Pinpoint the cell where the given text exists, returning its (X, Y) midpoint coordinate. 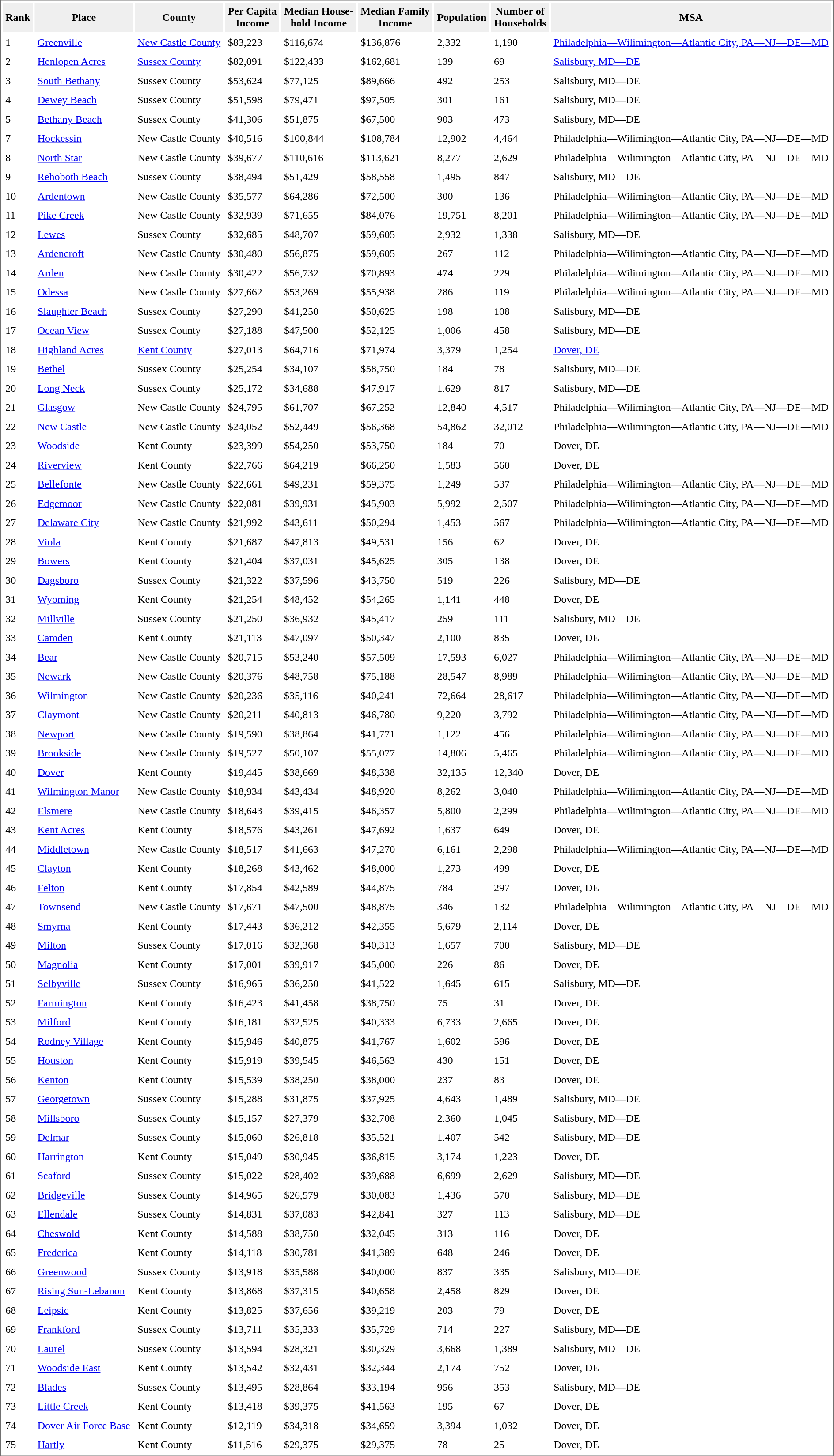
2,298 (520, 850)
$122,433 (319, 62)
537 (520, 484)
Milford (84, 1022)
16 (18, 312)
1,602 (462, 1041)
$21,404 (253, 561)
$64,219 (319, 465)
313 (462, 1234)
2,932 (462, 235)
$36,212 (319, 927)
Bridgeville (84, 1195)
$15,157 (253, 1118)
6,733 (462, 1022)
17,593 (462, 657)
53 (18, 1022)
$50,347 (395, 638)
14 (18, 273)
$24,052 (253, 427)
$51,598 (253, 100)
$17,001 (253, 964)
$19,590 (253, 734)
$19,527 (253, 753)
Wilmington Manor (84, 791)
6,027 (520, 657)
23 (18, 446)
8 (18, 158)
$22,766 (253, 465)
$32,368 (319, 945)
$36,932 (319, 619)
$47,917 (395, 389)
$21,254 (253, 600)
$24,795 (253, 407)
$116,674 (319, 42)
$40,658 (395, 1291)
$41,458 (319, 1003)
Dagsboro (84, 580)
113 (520, 1214)
2,114 (520, 927)
112 (520, 253)
$47,270 (395, 850)
$37,083 (319, 1214)
$37,031 (319, 561)
1,583 (462, 465)
$110,616 (319, 158)
$39,931 (319, 503)
$13,825 (253, 1311)
$23,399 (253, 446)
$18,517 (253, 850)
$46,563 (395, 1061)
Dover Air Force Base (84, 1426)
Georgetown (84, 1099)
Kenton (84, 1080)
$82,091 (253, 62)
1,122 (462, 734)
$56,875 (319, 253)
$17,016 (253, 945)
$27,290 (253, 312)
$37,596 (319, 580)
752 (520, 1368)
$38,000 (395, 1080)
Greenwood (84, 1272)
$50,107 (319, 753)
Pike Creek (84, 216)
Lewes (84, 235)
$37,656 (319, 1311)
Riverview (84, 465)
Rehoboth Beach (84, 177)
$36,250 (319, 984)
39 (18, 753)
Glasgow (84, 407)
1,629 (462, 389)
$89,666 (395, 81)
2,332 (462, 42)
Houston (84, 1061)
2,100 (462, 638)
353 (520, 1388)
253 (520, 81)
$20,236 (253, 696)
50 (18, 964)
$39,415 (319, 811)
Bear (84, 657)
$40,813 (319, 715)
$37,925 (395, 1099)
$22,661 (253, 484)
570 (520, 1195)
29 (18, 561)
$15,022 (253, 1176)
$25,254 (253, 369)
$14,588 (253, 1234)
6,699 (462, 1176)
138 (520, 561)
847 (520, 177)
$42,589 (319, 888)
$37,315 (319, 1291)
65 (18, 1252)
132 (520, 907)
$39,219 (395, 1311)
13 (18, 253)
46 (18, 888)
$27,662 (253, 292)
2,665 (520, 1022)
$25,172 (253, 389)
$46,357 (395, 811)
596 (520, 1041)
26 (18, 503)
$58,750 (395, 369)
1,489 (520, 1099)
$40,516 (253, 139)
12 (18, 235)
519 (462, 580)
$39,545 (319, 1061)
North Star (84, 158)
$34,107 (319, 369)
$48,452 (319, 600)
203 (462, 1311)
$14,965 (253, 1195)
1,436 (462, 1195)
5 (18, 119)
$18,576 (253, 830)
$16,181 (253, 1022)
$48,338 (395, 773)
1,190 (520, 42)
$30,422 (253, 273)
2,299 (520, 811)
Bellefonte (84, 484)
59 (18, 1138)
$14,118 (253, 1252)
327 (462, 1214)
30 (18, 580)
3,174 (462, 1157)
$12,119 (253, 1426)
$28,321 (319, 1349)
Ardencroft (84, 253)
$52,449 (319, 427)
$43,611 (319, 523)
Harrington (84, 1157)
108 (520, 312)
3,040 (520, 791)
111 (520, 619)
12,902 (462, 139)
Brookside (84, 753)
$50,294 (395, 523)
5,992 (462, 503)
560 (520, 465)
$18,934 (253, 791)
11 (18, 216)
Milton (84, 945)
492 (462, 81)
9,220 (462, 715)
$39,917 (319, 964)
237 (462, 1080)
430 (462, 1061)
$113,621 (395, 158)
$32,685 (253, 235)
Ellendale (84, 1214)
Ardentown (84, 196)
$72,500 (395, 196)
$59,375 (395, 484)
Clayton (84, 868)
56 (18, 1080)
$100,844 (319, 139)
2 (18, 62)
72,664 (462, 696)
Millsboro (84, 1118)
$53,240 (319, 657)
$21,687 (253, 542)
44 (18, 850)
151 (520, 1061)
4,517 (520, 407)
116 (520, 1234)
$43,750 (395, 580)
74 (18, 1426)
$32,344 (395, 1368)
$20,211 (253, 715)
27 (18, 523)
37 (18, 715)
58 (18, 1118)
$61,707 (319, 407)
297 (520, 888)
5,800 (462, 811)
3,668 (462, 1349)
$41,250 (319, 312)
$15,288 (253, 1099)
$35,588 (319, 1272)
1,032 (520, 1426)
$57,509 (395, 657)
$16,423 (253, 1003)
$162,681 (395, 62)
$13,918 (253, 1272)
4 (18, 100)
$38,494 (253, 177)
2,458 (462, 1291)
$15,539 (253, 1080)
51 (18, 984)
Median FamilyIncome (395, 17)
Selbyville (84, 984)
$53,269 (319, 292)
Number ofHouseholds (520, 17)
119 (520, 292)
$40,313 (395, 945)
Laurel (84, 1349)
Arden (84, 273)
$48,707 (319, 235)
1,389 (520, 1349)
Dover (84, 773)
$26,579 (319, 1195)
$40,333 (395, 1022)
8,201 (520, 216)
198 (462, 312)
1,637 (462, 830)
35 (18, 677)
28,617 (520, 696)
32,135 (462, 773)
$42,355 (395, 927)
Rank (18, 17)
$32,939 (253, 216)
246 (520, 1252)
$64,716 (319, 350)
301 (462, 100)
Middletown (84, 850)
64 (18, 1234)
$49,231 (319, 484)
Slaughter Beach (84, 312)
$32,045 (395, 1234)
$32,525 (319, 1022)
229 (520, 273)
5,679 (462, 927)
1,254 (520, 350)
$53,750 (395, 446)
$30,945 (319, 1157)
3,394 (462, 1426)
$35,333 (319, 1329)
$13,542 (253, 1368)
$50,625 (395, 312)
$34,659 (395, 1426)
$52,125 (395, 330)
649 (520, 830)
$17,671 (253, 907)
$31,875 (319, 1099)
$56,368 (395, 427)
817 (520, 389)
139 (462, 62)
Odessa (84, 292)
42 (18, 811)
55 (18, 1061)
$45,417 (395, 619)
$35,521 (395, 1138)
Wyoming (84, 600)
$30,329 (395, 1349)
$28,402 (319, 1176)
784 (462, 888)
$51,875 (319, 119)
$20,376 (253, 677)
Place (84, 17)
Kent Acres (84, 830)
Woodside East (84, 1368)
$21,250 (253, 619)
346 (462, 907)
1,141 (462, 600)
Camden (84, 638)
$39,677 (253, 158)
Blades (84, 1388)
9 (18, 177)
$13,868 (253, 1291)
$38,669 (319, 773)
19 (18, 369)
$22,081 (253, 503)
$51,429 (319, 177)
1,407 (462, 1138)
$48,875 (395, 907)
$45,625 (395, 561)
1,249 (462, 484)
Rising Sun-Lebanon (84, 1291)
34 (18, 657)
$54,265 (395, 600)
$34,318 (319, 1426)
$28,864 (319, 1388)
Woodside (84, 446)
6,161 (462, 850)
$64,286 (319, 196)
Elsmere (84, 811)
41 (18, 791)
$38,864 (319, 734)
$41,771 (395, 734)
286 (462, 292)
54,862 (462, 427)
$43,462 (319, 868)
County (179, 17)
47 (18, 907)
Delaware City (84, 523)
$55,938 (395, 292)
835 (520, 638)
45 (18, 868)
South Bethany (84, 81)
$47,097 (319, 638)
61 (18, 1176)
$13,418 (253, 1406)
Hartly (84, 1445)
Delmar (84, 1138)
259 (462, 619)
4,643 (462, 1099)
17 (18, 330)
1,453 (462, 523)
Bowers (84, 561)
$20,715 (253, 657)
71 (18, 1368)
$30,781 (319, 1252)
615 (520, 984)
$18,643 (253, 811)
Smyrna (84, 927)
60 (18, 1157)
66 (18, 1272)
1,006 (462, 330)
15 (18, 292)
$35,577 (253, 196)
Edgemoor (84, 503)
$71,655 (319, 216)
$136,876 (395, 42)
New Castle (84, 427)
2,174 (462, 1368)
$13,594 (253, 1349)
79 (520, 1311)
227 (520, 1329)
542 (520, 1138)
83 (520, 1080)
Farmington (84, 1003)
Hockessin (84, 139)
$21,322 (253, 580)
48 (18, 927)
Rodney Village (84, 1041)
4,464 (520, 139)
$41,563 (395, 1406)
Claymont (84, 715)
499 (520, 868)
$41,663 (319, 850)
$18,268 (253, 868)
Newark (84, 677)
38 (18, 734)
$43,261 (319, 830)
1 (18, 42)
474 (462, 273)
14,806 (462, 753)
Millville (84, 619)
$54,250 (319, 446)
18 (18, 350)
$77,125 (319, 81)
$53,624 (253, 81)
305 (462, 561)
1,495 (462, 177)
$32,708 (395, 1118)
Population (462, 17)
1,338 (520, 235)
136 (520, 196)
1,273 (462, 868)
156 (462, 542)
1,223 (520, 1157)
Bethany Beach (84, 119)
$35,729 (395, 1329)
$58,558 (395, 177)
267 (462, 253)
Cheswold (84, 1234)
Henlopen Acres (84, 62)
$55,077 (395, 753)
$36,815 (395, 1157)
300 (462, 196)
$49,531 (395, 542)
$15,060 (253, 1138)
8,262 (462, 791)
$67,252 (395, 407)
Ocean View (84, 330)
$45,000 (395, 964)
$30,480 (253, 253)
40 (18, 773)
$39,688 (395, 1176)
$44,875 (395, 888)
32,012 (520, 427)
28,547 (462, 677)
2,360 (462, 1118)
$16,965 (253, 984)
$15,049 (253, 1157)
28 (18, 542)
49 (18, 945)
$48,000 (395, 868)
Felton (84, 888)
8,277 (462, 158)
$66,250 (395, 465)
700 (520, 945)
829 (520, 1291)
Greenville (84, 42)
Seaford (84, 1176)
20 (18, 389)
52 (18, 1003)
$43,434 (319, 791)
8,989 (520, 677)
$14,831 (253, 1214)
$41,306 (253, 119)
$33,194 (395, 1388)
12,840 (462, 407)
448 (520, 600)
43 (18, 830)
$40,000 (395, 1272)
$17,443 (253, 927)
648 (462, 1252)
$48,920 (395, 791)
$35,116 (319, 696)
956 (462, 1388)
10 (18, 196)
12,340 (520, 773)
$83,223 (253, 42)
$41,767 (395, 1041)
$70,893 (395, 273)
714 (462, 1329)
3,792 (520, 715)
$21,992 (253, 523)
$79,471 (319, 100)
Magnolia (84, 964)
$32,431 (319, 1368)
Per CapitaIncome (253, 17)
Highland Acres (84, 350)
3,379 (462, 350)
Dewey Beach (84, 100)
456 (520, 734)
$40,241 (395, 696)
2,507 (520, 503)
$84,076 (395, 216)
161 (520, 100)
21 (18, 407)
$19,445 (253, 773)
$13,495 (253, 1388)
$41,522 (395, 984)
54 (18, 1041)
$15,919 (253, 1061)
$48,758 (319, 677)
$13,711 (253, 1329)
Viola (84, 542)
$34,688 (319, 389)
Median House-hold Income (319, 17)
$56,732 (319, 273)
5,465 (520, 753)
57 (18, 1099)
3 (18, 81)
MSA (691, 17)
19,751 (462, 216)
$38,250 (319, 1080)
$17,854 (253, 888)
Townsend (84, 907)
86 (520, 964)
Leipsic (84, 1311)
$21,113 (253, 638)
1,657 (462, 945)
458 (520, 330)
7 (18, 139)
903 (462, 119)
32 (18, 619)
72 (18, 1388)
73 (18, 1406)
$11,516 (253, 1445)
$47,692 (395, 830)
$26,818 (319, 1138)
$67,500 (395, 119)
$108,784 (395, 139)
Little Creek (84, 1406)
$47,813 (319, 542)
22 (18, 427)
$30,083 (395, 1195)
68 (18, 1311)
$45,903 (395, 503)
$46,780 (395, 715)
$42,841 (395, 1214)
$75,188 (395, 677)
335 (520, 1272)
$39,375 (319, 1406)
1,045 (520, 1118)
473 (520, 119)
36 (18, 696)
1,645 (462, 984)
$27,379 (319, 1118)
Bethel (84, 369)
$27,188 (253, 330)
195 (462, 1406)
$15,946 (253, 1041)
Newport (84, 734)
837 (462, 1272)
Long Neck (84, 389)
567 (520, 523)
$97,505 (395, 100)
$40,875 (319, 1041)
Frederica (84, 1252)
33 (18, 638)
$27,013 (253, 350)
63 (18, 1214)
Frankford (84, 1329)
Wilmington (84, 696)
$41,389 (395, 1252)
$71,974 (395, 350)
24 (18, 465)
